Search for the cell housing the specified text and yield its (X, Y) center coordinate. 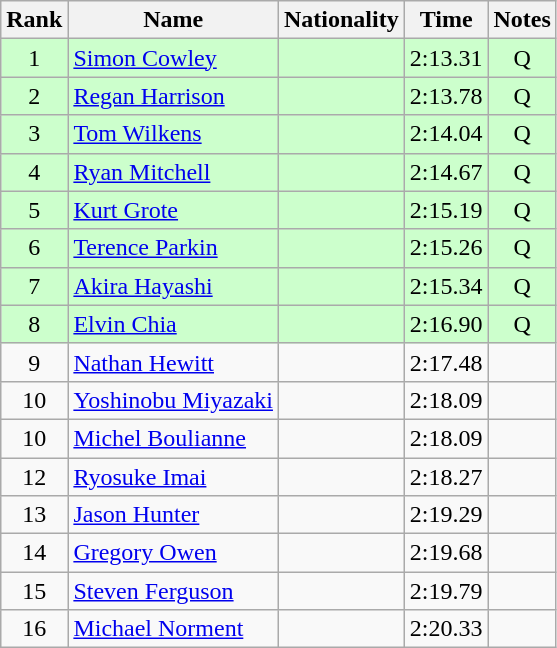
Michel Boulianne (174, 438)
2 (34, 96)
Gregory Owen (174, 553)
2:20.33 (446, 629)
2:15.34 (446, 286)
Steven Ferguson (174, 591)
2:13.78 (446, 96)
13 (34, 515)
Nathan Hewitt (174, 362)
Tom Wilkens (174, 134)
12 (34, 477)
Jason Hunter (174, 515)
16 (34, 629)
2:13.31 (446, 58)
9 (34, 362)
7 (34, 286)
2:15.26 (446, 248)
6 (34, 248)
2:18.27 (446, 477)
Name (174, 20)
Terence Parkin (174, 248)
4 (34, 172)
14 (34, 553)
3 (34, 134)
1 (34, 58)
Ryosuke Imai (174, 477)
2:19.68 (446, 553)
Elvin Chia (174, 324)
Regan Harrison (174, 96)
2:19.29 (446, 515)
Yoshinobu Miyazaki (174, 400)
Kurt Grote (174, 210)
2:17.48 (446, 362)
Michael Norment (174, 629)
Nationality (341, 20)
Akira Hayashi (174, 286)
2:15.19 (446, 210)
2:14.04 (446, 134)
Time (446, 20)
Ryan Mitchell (174, 172)
8 (34, 324)
15 (34, 591)
Simon Cowley (174, 58)
2:16.90 (446, 324)
5 (34, 210)
2:14.67 (446, 172)
2:19.79 (446, 591)
Notes (522, 20)
Rank (34, 20)
